Scan for the cell matching the given text and deliver its (x, y) coordinate at center. 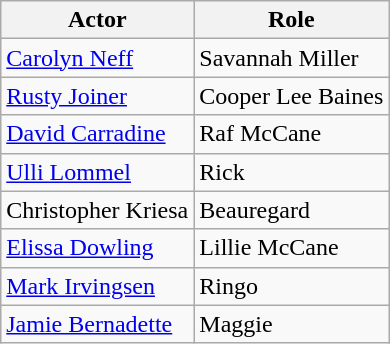
Maggie (292, 324)
Beauregard (292, 210)
Christopher Kriesa (98, 210)
Mark Irvingsen (98, 286)
Carolyn Neff (98, 58)
Ringo (292, 286)
David Carradine (98, 134)
Savannah Miller (292, 58)
Ulli Lommel (98, 172)
Actor (98, 20)
Lillie McCane (292, 248)
Cooper Lee Baines (292, 96)
Rick (292, 172)
Raf McCane (292, 134)
Role (292, 20)
Rusty Joiner (98, 96)
Jamie Bernadette (98, 324)
Elissa Dowling (98, 248)
